Return the [x, y] coordinate for the center point of the cell that contains the specified text.  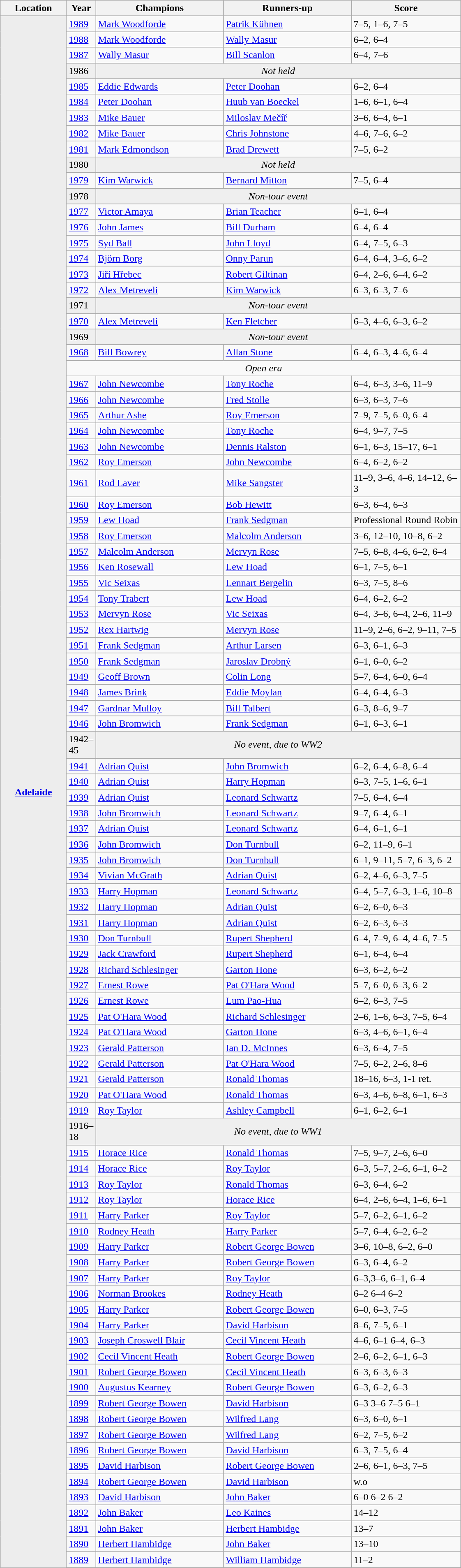
6–3, 6–2, 6–2 [406, 969]
2–6, 6–2, 6–1, 6–3 [406, 1356]
1953 [81, 614]
1942–45 [81, 745]
Björn Borg [159, 259]
6–3,3–6, 6–1, 6–4 [406, 1278]
6–3, 7–5, 1–6, 6–1 [406, 782]
1939 [81, 797]
1985 [81, 86]
1935 [81, 860]
Location [34, 8]
1952 [81, 630]
6–0, 6–3, 7–5 [406, 1309]
6–4, 6–3, 3–6, 11–9 [406, 384]
1962 [81, 462]
Lum Pao-Hua [288, 1001]
Colin Long [288, 676]
Syd Ball [159, 243]
14–12 [406, 1513]
1928 [81, 969]
1987 [81, 55]
6–2 6–4 6–2 [406, 1294]
1905 [81, 1309]
1899 [81, 1403]
Victor Amaya [159, 212]
1959 [81, 520]
Robert Giltinan [288, 274]
1912 [81, 1200]
1921 [81, 1079]
7–5, 6–4 [406, 180]
Joseph Croswell Blair [159, 1341]
1913 [81, 1184]
1895 [81, 1466]
1976 [81, 227]
1910 [81, 1231]
1891 [81, 1529]
6–3, 6–1, 6–3 [406, 645]
4–6, 6–1 6–4, 6–3 [406, 1341]
6–3 3–6 7–5 6–1 [406, 1403]
1894 [81, 1482]
1920 [81, 1095]
6–3, 7–5, 8–6 [406, 583]
6–3, 6–2, 6–3 [406, 1387]
6–3, 5–7, 2–6, 6–1, 6–2 [406, 1168]
1982 [81, 133]
Bob Hewitt [288, 505]
1968 [81, 352]
Vivian McGrath [159, 875]
6–1, 9–11, 5–7, 6–3, 6–2 [406, 860]
6–2, 6–3, 7–5 [406, 1001]
1922 [81, 1063]
1914 [81, 1168]
Rod Laver [159, 484]
Tony Trabert [159, 598]
1956 [81, 567]
1889 [81, 1560]
Bill Talbert [288, 708]
3–6, 12–10, 10–8, 6–2 [406, 536]
1940 [81, 782]
No event, due to WW2 [278, 745]
2–6, 6–1, 6–3, 7–5 [406, 1466]
1960 [81, 505]
No event, due to WW1 [278, 1132]
1947 [81, 708]
1896 [81, 1450]
1932 [81, 907]
5–7, 6–2, 6–1, 6–2 [406, 1215]
1975 [81, 243]
Ashley Campbell [288, 1110]
1927 [81, 985]
1898 [81, 1419]
Eddie Moylan [288, 692]
1926 [81, 1001]
1979 [81, 180]
6–4, 7–6 [406, 55]
Lennart Bergelin [288, 583]
1938 [81, 813]
1911 [81, 1215]
6–3, 8–6, 9–7 [406, 708]
1902 [81, 1356]
6–4, 6–3, 4–6, 6–4 [406, 352]
6–4, 2–6, 6–4, 1–6, 6–1 [406, 1200]
1893 [81, 1497]
11–9, 3–6, 4–6, 14–12, 6–3 [406, 484]
6–3, 4–6, 6–1, 6–4 [406, 1032]
1908 [81, 1262]
7–9, 7–5, 6–0, 6–4 [406, 415]
Geoff Brown [159, 676]
Bill Scanlon [288, 55]
1965 [81, 415]
Score [406, 8]
Norman Brookes [159, 1294]
6–3, 6–4, 6–3 [406, 505]
1970 [81, 321]
6–4, 7–9, 6–4, 4–6, 7–5 [406, 938]
Chris Johnstone [288, 133]
6–1, 6–4 [406, 212]
6–4, 2–6, 6–4, 6–2 [406, 274]
Brian Teacher [288, 212]
6–0 6–2 6–2 [406, 1497]
6–2, 6–0, 6–3 [406, 907]
6–3, 4–6, 6–3, 6–2 [406, 321]
1903 [81, 1341]
Augustus Kearney [159, 1387]
5–7, 6–4, 6–2, 6–2 [406, 1231]
13–7 [406, 1529]
1925 [81, 1017]
1892 [81, 1513]
6–4, 3–6, 6–4, 2–6, 11–9 [406, 614]
1977 [81, 212]
6–1, 6–3, 6–1 [406, 724]
1907 [81, 1278]
3–6, 10–8, 6–2, 6–0 [406, 1247]
William Hambidge [288, 1560]
1924 [81, 1032]
1909 [81, 1247]
1900 [81, 1387]
Allan Stone [288, 352]
6–1, 6–0, 6–2 [406, 661]
6–3, 6–3, 6–3 [406, 1372]
Dennis Ralston [288, 446]
1955 [81, 583]
6–4, 7–5, 6–3 [406, 243]
1930 [81, 938]
1951 [81, 645]
Mike Sangster [288, 484]
1937 [81, 829]
Rex Hartwig [159, 630]
6–4, 6–4, 6–3 [406, 692]
Professional Round Robin [406, 520]
6–2, 7–5, 6–2 [406, 1434]
1901 [81, 1372]
1978 [81, 196]
1973 [81, 274]
Open era [264, 368]
1949 [81, 676]
6–2, 4–6, 6–3, 7–5 [406, 875]
John Lloyd [288, 243]
1941 [81, 766]
1923 [81, 1048]
6–2, 11–9, 6–1 [406, 844]
6–4, 6–1, 6–1 [406, 829]
1897 [81, 1434]
13–10 [406, 1544]
6–1, 7–5, 6–1 [406, 567]
1981 [81, 149]
1984 [81, 102]
Jack Crawford [159, 954]
Gardnar Mulloy [159, 708]
1980 [81, 164]
1983 [81, 118]
11–2 [406, 1560]
9–7, 6–4, 6–1 [406, 813]
Bernard Mitton [288, 180]
5–7, 6–0, 6–3, 6–2 [406, 985]
6–3, 7–5, 6–4 [406, 1450]
7–5, 6–4, 6–4 [406, 797]
6–1, 6–2, 6–1 [406, 1110]
7–5, 6–2 [406, 149]
6–3, 6–0, 6–1 [406, 1419]
6–4, 5–7, 6–3, 1–6, 10–8 [406, 891]
Arthur Ashe [159, 415]
Huub van Boeckel [288, 102]
1933 [81, 891]
John James [159, 227]
2–6, 1–6, 6–3, 7–5, 6–4 [406, 1017]
6–3, 6–4, 7–5 [406, 1048]
3–6, 6–4, 6–1 [406, 118]
Onny Parun [288, 259]
1974 [81, 259]
6–4, 6–4 [406, 227]
7–5, 1–6, 7–5 [406, 24]
1989 [81, 24]
Miloslav Mečíř [288, 118]
6–2, 6–3, 6–3 [406, 922]
1967 [81, 384]
Brad Drewett [288, 149]
5–7, 6–4, 6–0, 6–4 [406, 676]
7–5, 6–2, 2–6, 8–6 [406, 1063]
Leo Kaines [288, 1513]
11–9, 2–6, 6–2, 9–11, 7–5 [406, 630]
1954 [81, 598]
1915 [81, 1153]
1963 [81, 446]
1936 [81, 844]
Jaroslav Drobný [288, 661]
1946 [81, 724]
1931 [81, 922]
1969 [81, 337]
Fred Stolle [288, 399]
6–4, 6–4, 3–6, 6–2 [406, 259]
Bill Durham [288, 227]
6–2, 6–4, 6–8, 6–4 [406, 766]
1904 [81, 1325]
1972 [81, 290]
6–3, 4–6, 6–8, 6–1, 6–3 [406, 1095]
6–4, 9–7, 7–5 [406, 431]
Champions [159, 8]
1950 [81, 661]
1916–18 [81, 1132]
Adelaide [34, 792]
Runners-up [288, 8]
1919 [81, 1110]
Mark Edmondson [159, 149]
1929 [81, 954]
1–6, 6–1, 6–4 [406, 102]
Patrik Kühnen [288, 24]
4–6, 7–6, 6–2 [406, 133]
1966 [81, 399]
Year [81, 8]
1948 [81, 692]
Arthur Larsen [288, 645]
Eddie Edwards [159, 86]
w.o [406, 1482]
1890 [81, 1544]
1961 [81, 484]
1988 [81, 39]
1934 [81, 875]
7–5, 9–7, 2–6, 6–0 [406, 1153]
1906 [81, 1294]
Jiří Hřebec [159, 274]
Ken Rosewall [159, 567]
1957 [81, 551]
1958 [81, 536]
1971 [81, 306]
1986 [81, 71]
1964 [81, 431]
7–5, 6–8, 4–6, 6–2, 6–4 [406, 551]
James Brink [159, 692]
6–1, 6–3, 15–17, 6–1 [406, 446]
8–6, 7–5, 6–1 [406, 1325]
18–16, 6–3, 1-1 ret. [406, 1079]
6–1, 6–4, 6–4 [406, 954]
Bill Bowrey [159, 352]
Ian D. McInnes [288, 1048]
Ken Fletcher [288, 321]
